Capture the cell that displays the provided text and extract its [x, y] central coordinate. 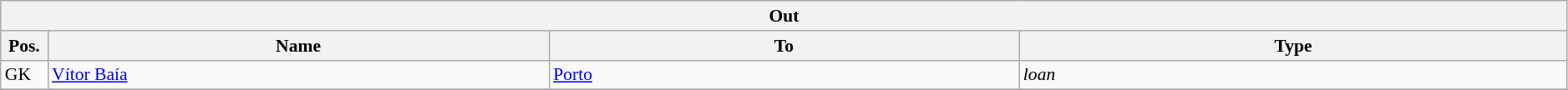
To [784, 46]
Pos. [24, 46]
GK [24, 75]
Type [1293, 46]
Porto [784, 75]
Out [784, 16]
loan [1293, 75]
Vítor Baía [298, 75]
Name [298, 46]
